From the cell containing the given text, extract its center point as (X, Y) coordinate. 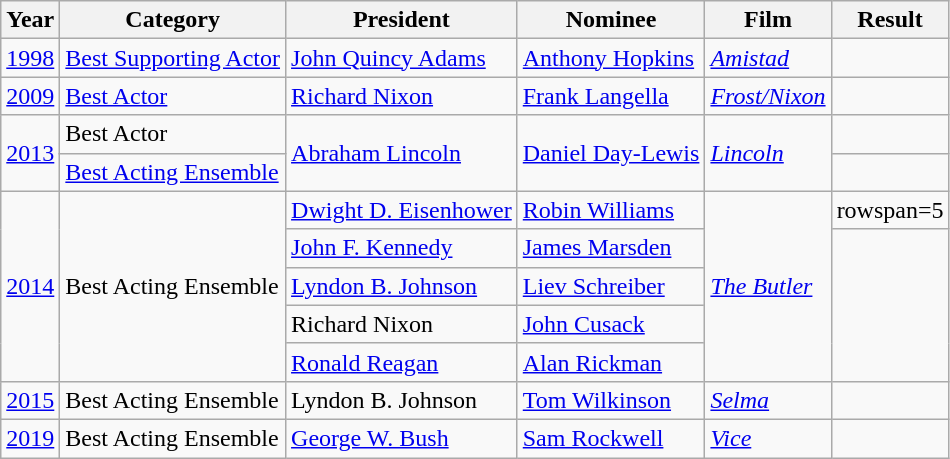
1998 (30, 58)
President (402, 20)
George W. Bush (402, 438)
Ronald Reagan (402, 362)
Tom Wilkinson (611, 400)
Nominee (611, 20)
Film (768, 20)
Sam Rockwell (611, 438)
rowspan=5 (890, 210)
Daniel Day-Lewis (611, 153)
Year (30, 20)
John F. Kennedy (402, 248)
Alan Rickman (611, 362)
John Cusack (611, 324)
Dwight D. Eisenhower (402, 210)
The Butler (768, 286)
James Marsden (611, 248)
Best Supporting Actor (173, 58)
Liev Schreiber (611, 286)
2009 (30, 96)
Anthony Hopkins (611, 58)
Category (173, 20)
Lincoln (768, 153)
Frost/Nixon (768, 96)
Robin Williams (611, 210)
John Quincy Adams (402, 58)
Frank Langella (611, 96)
Selma (768, 400)
Vice (768, 438)
Result (890, 20)
Abraham Lincoln (402, 153)
2013 (30, 153)
Amistad (768, 58)
2019 (30, 438)
2014 (30, 286)
2015 (30, 400)
